Pinpoint the cell where the given text exists, returning its [X, Y] midpoint coordinate. 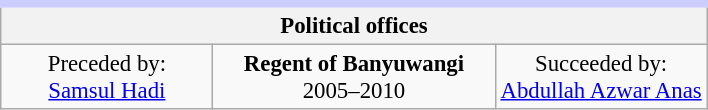
Political offices [354, 24]
Succeeded by:Abdullah Azwar Anas [601, 76]
Preceded by:Samsul Hadi [107, 76]
Regent of Banyuwangi2005–2010 [354, 76]
